Extract the (X, Y) coordinate from the center of the cell holding the provided text.  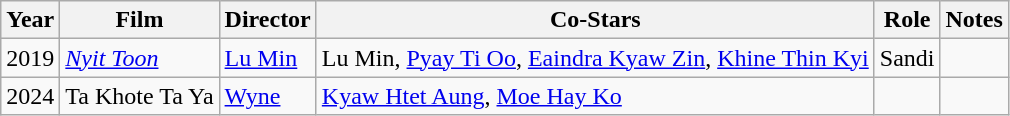
Film (140, 20)
2024 (30, 96)
Director (268, 20)
Co-Stars (595, 20)
Kyaw Htet Aung, Moe Hay Ko (595, 96)
Year (30, 20)
Wyne (268, 96)
Nyit Toon (140, 58)
Sandi (907, 58)
Lu Min (268, 58)
Lu Min, Pyay Ti Oo, Eaindra Kyaw Zin, Khine Thin Kyi (595, 58)
Notes (974, 20)
Role (907, 20)
2019 (30, 58)
Ta Khote Ta Ya (140, 96)
